From the cell containing the given text, extract its center point as [X, Y] coordinate. 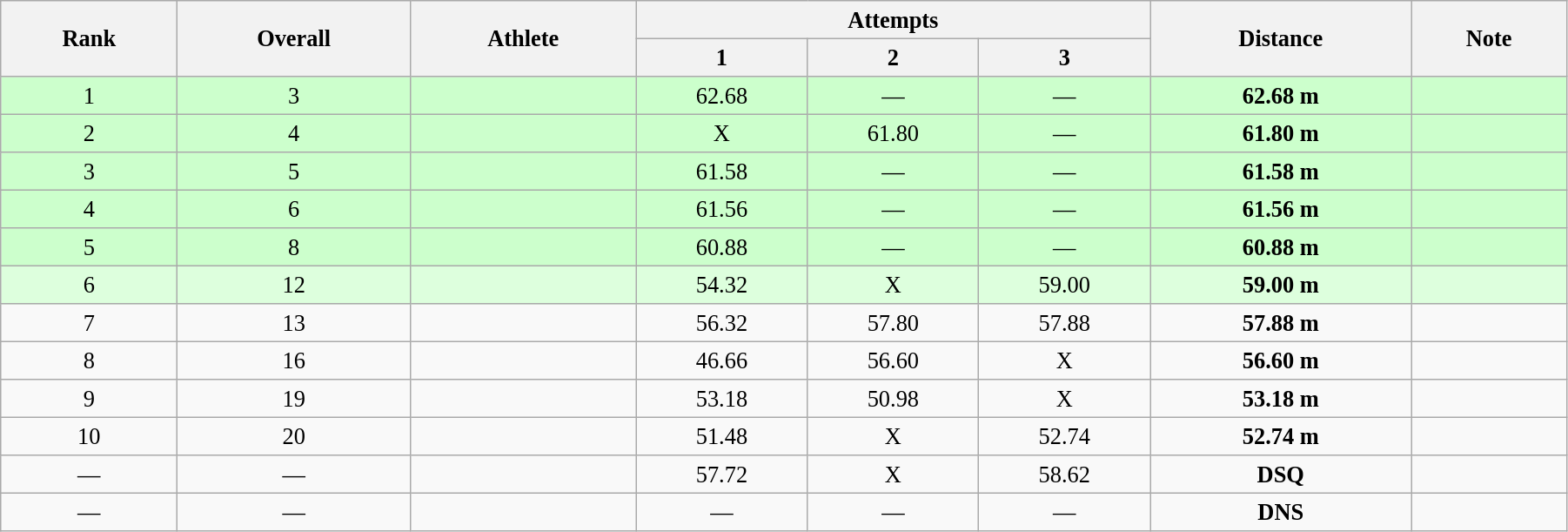
52.74 [1065, 436]
59.00 [1065, 285]
Note [1490, 38]
52.74 m [1281, 436]
Athlete [522, 38]
57.80 [893, 323]
56.60 m [1281, 360]
62.68 [722, 95]
61.58 [722, 172]
61.56 m [1281, 209]
60.88 [722, 247]
Attempts [893, 19]
57.88 [1065, 323]
10 [89, 436]
DSQ [1281, 475]
61.80 [893, 133]
19 [294, 399]
61.56 [722, 209]
61.58 m [1281, 172]
53.18 m [1281, 399]
56.32 [722, 323]
Distance [1281, 38]
61.80 m [1281, 133]
12 [294, 285]
58.62 [1065, 475]
60.88 m [1281, 247]
53.18 [722, 399]
56.60 [893, 360]
Rank [89, 38]
20 [294, 436]
16 [294, 360]
51.48 [722, 436]
57.72 [722, 475]
57.88 m [1281, 323]
59.00 m [1281, 285]
50.98 [893, 399]
54.32 [722, 285]
Overall [294, 38]
7 [89, 323]
DNS [1281, 512]
9 [89, 399]
13 [294, 323]
46.66 [722, 360]
62.68 m [1281, 95]
